Return (X, Y) of the center of cell containing provided text 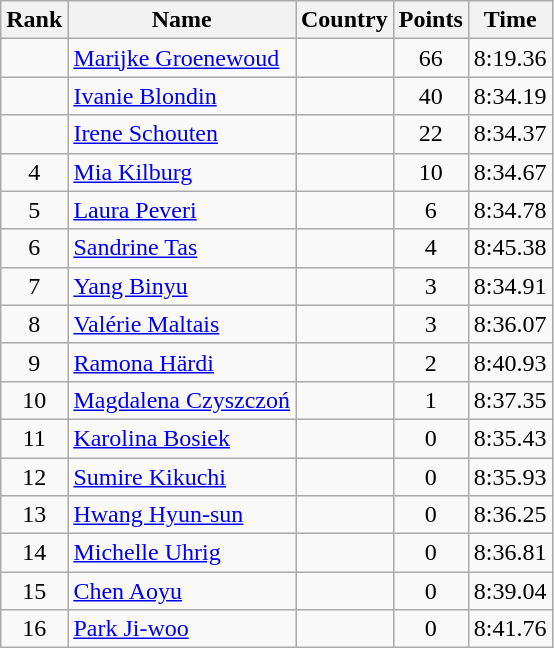
8:19.36 (510, 58)
Mia Kilburg (182, 172)
Hwang Hyun-sun (182, 515)
12 (34, 477)
8:35.93 (510, 477)
1 (430, 400)
Valérie Maltais (182, 324)
8:39.04 (510, 591)
Points (430, 20)
8:36.25 (510, 515)
40 (430, 96)
Michelle Uhrig (182, 553)
8:35.43 (510, 438)
8:37.35 (510, 400)
Time (510, 20)
8:34.91 (510, 286)
7 (34, 286)
Name (182, 20)
Laura Peveri (182, 210)
22 (430, 134)
Country (345, 20)
66 (430, 58)
2 (430, 362)
8:36.07 (510, 324)
8:45.38 (510, 248)
16 (34, 629)
Sumire Kikuchi (182, 477)
Irene Schouten (182, 134)
8:34.37 (510, 134)
Ivanie Blondin (182, 96)
15 (34, 591)
8:34.67 (510, 172)
11 (34, 438)
Ramona Härdi (182, 362)
9 (34, 362)
8:40.93 (510, 362)
8:34.78 (510, 210)
Yang Binyu (182, 286)
Magdalena Czyszczoń (182, 400)
8:36.81 (510, 553)
8:41.76 (510, 629)
Park Ji-woo (182, 629)
Rank (34, 20)
Marijke Groenewoud (182, 58)
8:34.19 (510, 96)
14 (34, 553)
Sandrine Tas (182, 248)
Chen Aoyu (182, 591)
Karolina Bosiek (182, 438)
13 (34, 515)
5 (34, 210)
8 (34, 324)
